Locate the cell with the specified text and output its (X, Y) center coordinate. 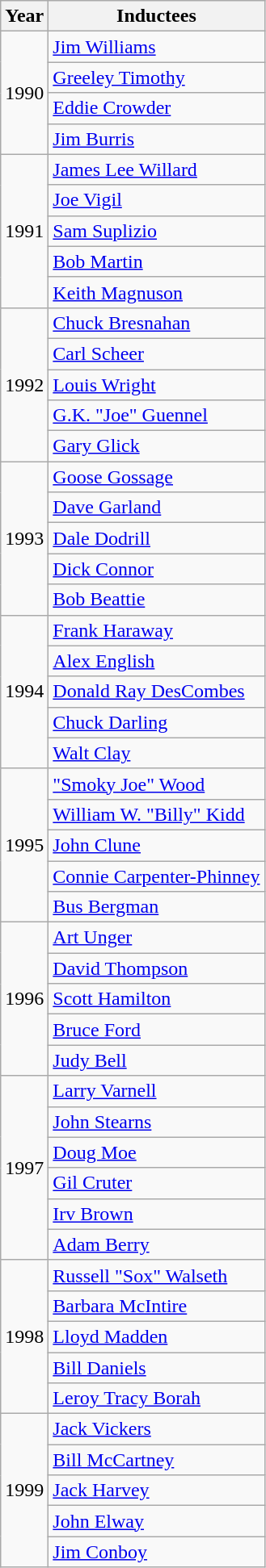
John Elway (157, 1521)
Judy Bell (157, 1060)
James Lee Willard (157, 169)
1997 (24, 1168)
Bruce Ford (157, 1030)
Bus Bergman (157, 907)
John Clune (157, 845)
David Thompson (157, 968)
Leroy Tracy Borah (157, 1399)
Joe Vigil (157, 200)
Russell "Sox" Walseth (157, 1275)
Doug Moe (157, 1152)
Jim Burris (157, 139)
Dale Dodrill (157, 538)
Barbara McIntire (157, 1306)
Jack Harvey (157, 1491)
Jack Vickers (157, 1429)
"Smoky Joe" Wood (157, 784)
Alex English (157, 661)
G.K. "Joe" Guennel (157, 416)
Carl Scheer (157, 353)
Inductees (157, 16)
Connie Carpenter-Phinney (157, 876)
Keith Magnuson (157, 292)
Chuck Bresnahan (157, 323)
1995 (24, 845)
Sam Suplizio (157, 231)
Scott Hamilton (157, 999)
Donald Ray DesCombes (157, 692)
Bill Daniels (157, 1368)
Bill McCartney (157, 1460)
Louis Wright (157, 385)
Jim Conboy (157, 1552)
Dick Connor (157, 569)
1993 (24, 538)
Greeley Timothy (157, 77)
John Stearns (157, 1122)
1991 (24, 231)
Jim Williams (157, 47)
Walt Clay (157, 753)
Year (24, 16)
Gary Glick (157, 446)
Dave Garland (157, 508)
Irv Brown (157, 1214)
Chuck Darling (157, 722)
Larry Varnell (157, 1091)
William W. "Billy" Kidd (157, 814)
Goose Gossage (157, 477)
1998 (24, 1336)
Lloyd Madden (157, 1336)
1992 (24, 384)
Gil Cruter (157, 1183)
Frank Haraway (157, 630)
Art Unger (157, 938)
Eddie Crowder (157, 108)
1999 (24, 1491)
Bob Beattie (157, 600)
1990 (24, 93)
1996 (24, 999)
Adam Berry (157, 1244)
Bob Martin (157, 261)
1994 (24, 692)
